Determine the [x, y] coordinate at the center of the cell enclosing the given text.  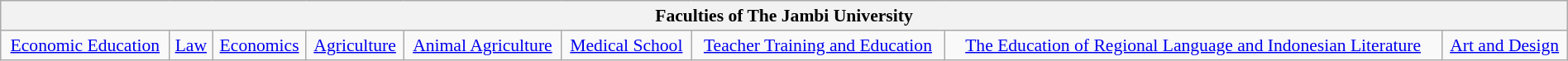
Art and Design [1504, 45]
Economic Education [85, 45]
Teacher Training and Education [819, 45]
The Education of Regional Language and Indonesian Literature [1193, 45]
Law [191, 45]
Animal Agriculture [483, 45]
Medical School [627, 45]
Economics [260, 45]
Agriculture [354, 45]
Faculties of The Jambi University [784, 16]
